Search for the cell housing the specified text and yield its (x, y) center coordinate. 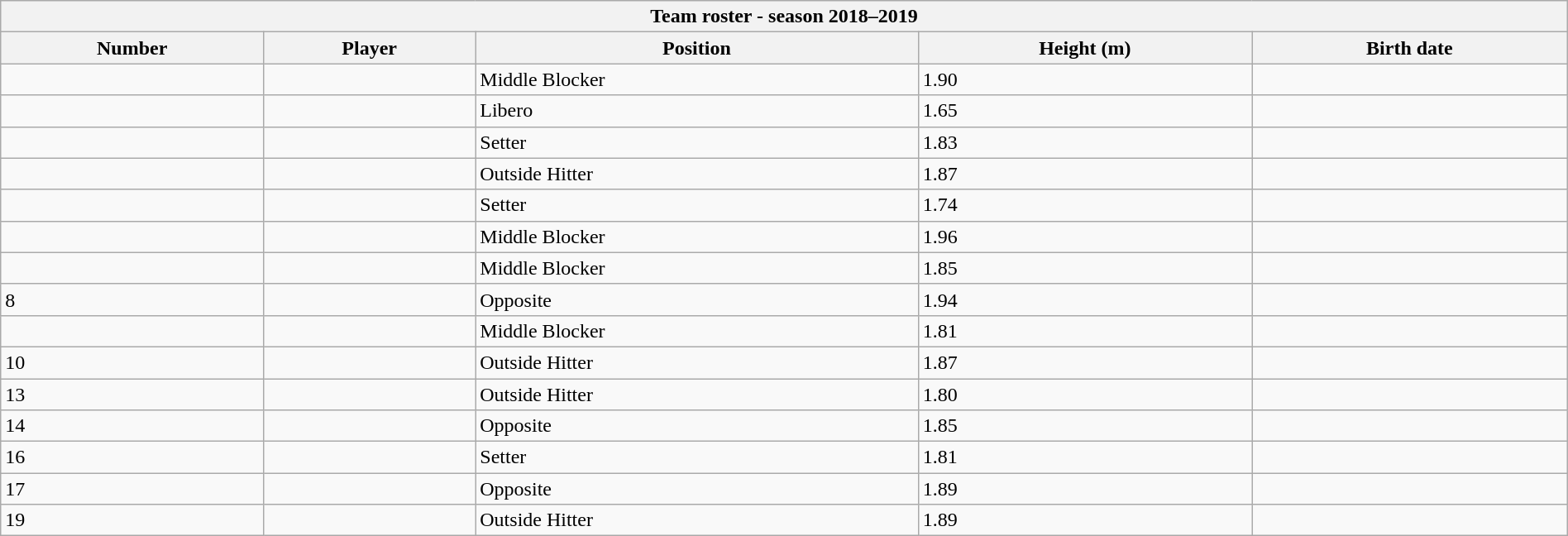
Height (m) (1085, 48)
8 (132, 299)
1.94 (1085, 299)
1.83 (1085, 142)
14 (132, 426)
Libero (696, 111)
Position (696, 48)
10 (132, 362)
Player (370, 48)
1.96 (1085, 237)
1.90 (1085, 79)
1.80 (1085, 395)
17 (132, 489)
19 (132, 520)
Birth date (1410, 48)
13 (132, 395)
16 (132, 457)
Number (132, 48)
1.65 (1085, 111)
1.74 (1085, 205)
Team roster - season 2018–2019 (784, 17)
